From the cell containing the given text, extract its center point as [X, Y] coordinate. 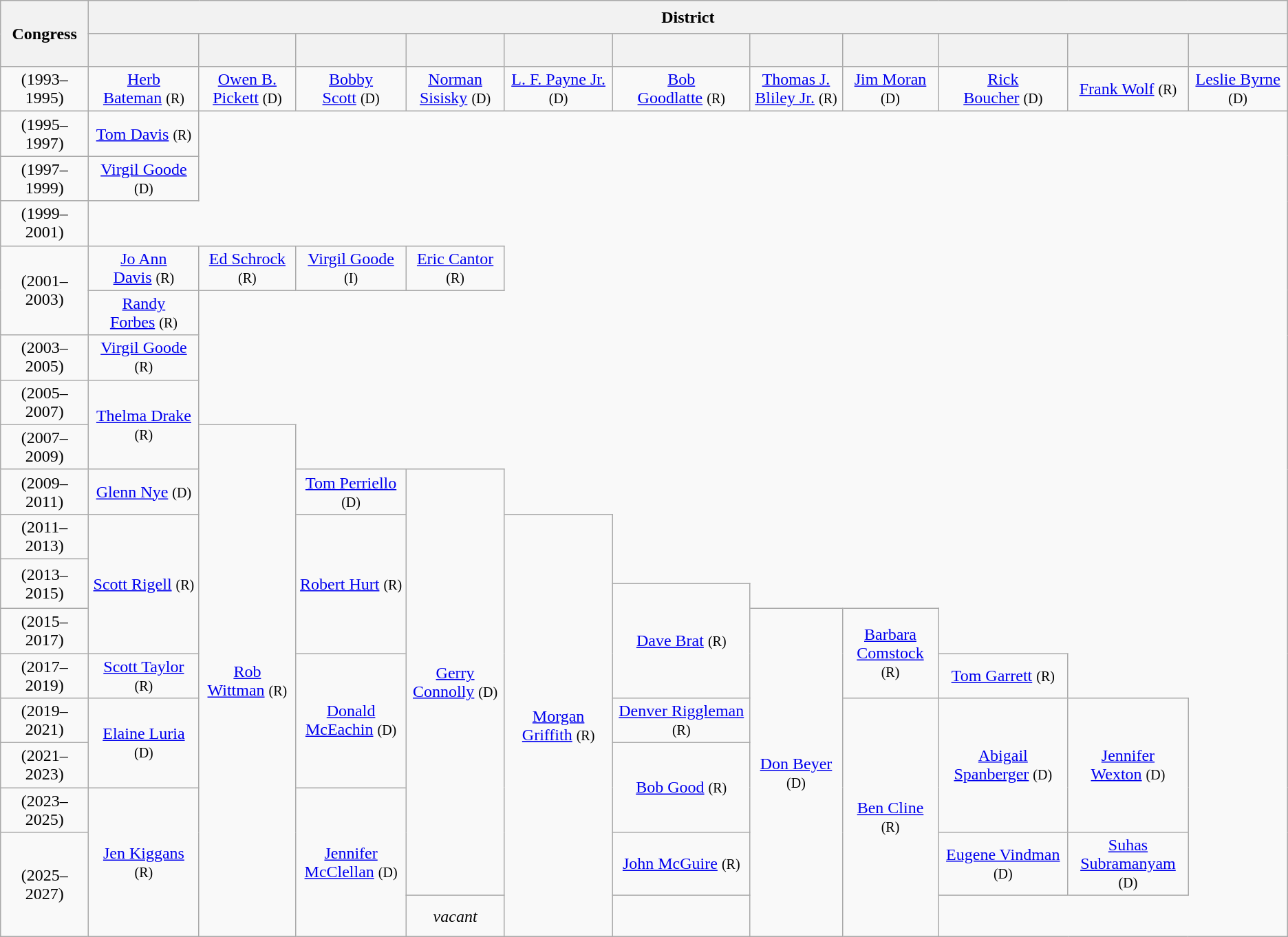
Ed Schrock (R) [247, 268]
Don Beyer (D) [797, 772]
RobWittman (R) [247, 681]
(2011–2013) [45, 537]
(1993–1995) [45, 89]
(2025–2027) [45, 885]
Robert Hurt (R) [351, 583]
MorganGriffith (R) [558, 725]
(2023–2025) [45, 810]
(1997–1999) [45, 179]
Jo AnnDavis (R) [144, 268]
(2021–2023) [45, 765]
Tom Davis (R) [144, 133]
(2005–2007) [45, 402]
Virgil Goode (I) [351, 268]
Glenn Nye (D) [144, 491]
(2013–2015) [45, 583]
Tom Garrett (R) [1003, 676]
(1995–1997) [45, 133]
Jen Kiggans (R) [144, 863]
Denver Riggleman (R) [681, 721]
JenniferMcClellan (D) [351, 863]
Virgil Goode (D) [144, 179]
Scott Taylor (R) [144, 676]
(2017–2019) [45, 676]
BobbyScott (D) [351, 89]
BarbaraComstock (R) [890, 653]
GerryConnolly (D) [455, 682]
HerbBateman (R) [144, 89]
(2001–2003) [45, 290]
Frank Wolf (R) [1128, 89]
DonaldMcEachin (D) [351, 721]
(1999–2001) [45, 223]
John McGuire (R) [681, 864]
NormanSisisky (D) [455, 89]
RandyForbes (R) [144, 312]
RickBoucher (D) [1003, 89]
JenniferWexton (D) [1128, 765]
Elaine Luria (D) [144, 743]
Owen B.Pickett (D) [247, 89]
Bob Good (R) [681, 788]
L. F. Payne Jr. (D) [558, 89]
(2009–2011) [45, 491]
AbigailSpanberger (D) [1003, 765]
SuhasSubramanyam (D) [1128, 864]
BobGoodlatte (R) [681, 89]
(2003–2005) [45, 358]
Thomas J.Bliley Jr. (R) [797, 89]
Eric Cantor (R) [455, 268]
Tom Perriello (D) [351, 491]
Leslie Byrne (D) [1238, 89]
Thelma Drake (R) [144, 424]
(2015–2017) [45, 630]
Congress [45, 34]
Jim Moran (D) [890, 89]
(2007–2009) [45, 447]
Scott Rigell (R) [144, 583]
Ben Cline (R) [890, 817]
Eugene Vindman (D) [1003, 864]
(2019–2021) [45, 721]
Virgil Goode (R) [144, 358]
vacant [455, 916]
Dave Brat (R) [681, 640]
District [688, 17]
